Find where the given text appears and provide that cell's center as (X, Y) coordinate. 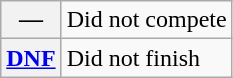
DNF (31, 58)
— (31, 20)
Did not compete (146, 20)
Did not finish (146, 58)
